Locate the cell with the specified text and output its (x, y) center coordinate. 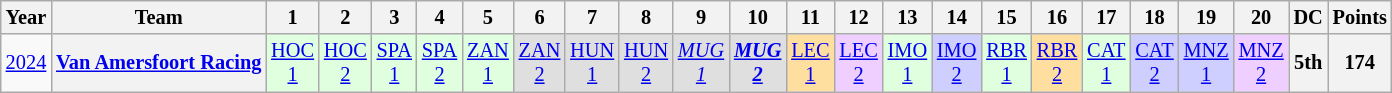
LEC2 (858, 63)
1 (292, 17)
SPA2 (440, 63)
19 (1206, 17)
IMO1 (908, 63)
RBR2 (1057, 63)
17 (1106, 17)
CAT2 (1154, 63)
HOC2 (346, 63)
13 (908, 17)
DC (1308, 17)
5 (488, 17)
HUN2 (646, 63)
LEC1 (810, 63)
Year (26, 17)
12 (858, 17)
16 (1057, 17)
14 (956, 17)
174 (1360, 63)
10 (758, 17)
MNZ2 (1262, 63)
MUG1 (701, 63)
ZAN2 (540, 63)
MUG2 (758, 63)
MNZ1 (1206, 63)
18 (1154, 17)
SPA1 (394, 63)
2024 (26, 63)
20 (1262, 17)
IMO2 (956, 63)
8 (646, 17)
3 (394, 17)
Van Amersfoort Racing (158, 63)
Team (158, 17)
CAT1 (1106, 63)
5th (1308, 63)
HUN1 (592, 63)
6 (540, 17)
Points (1360, 17)
2 (346, 17)
11 (810, 17)
HOC1 (292, 63)
4 (440, 17)
15 (1006, 17)
7 (592, 17)
9 (701, 17)
RBR1 (1006, 63)
ZAN1 (488, 63)
